Search for the cell housing the specified text and yield its (X, Y) center coordinate. 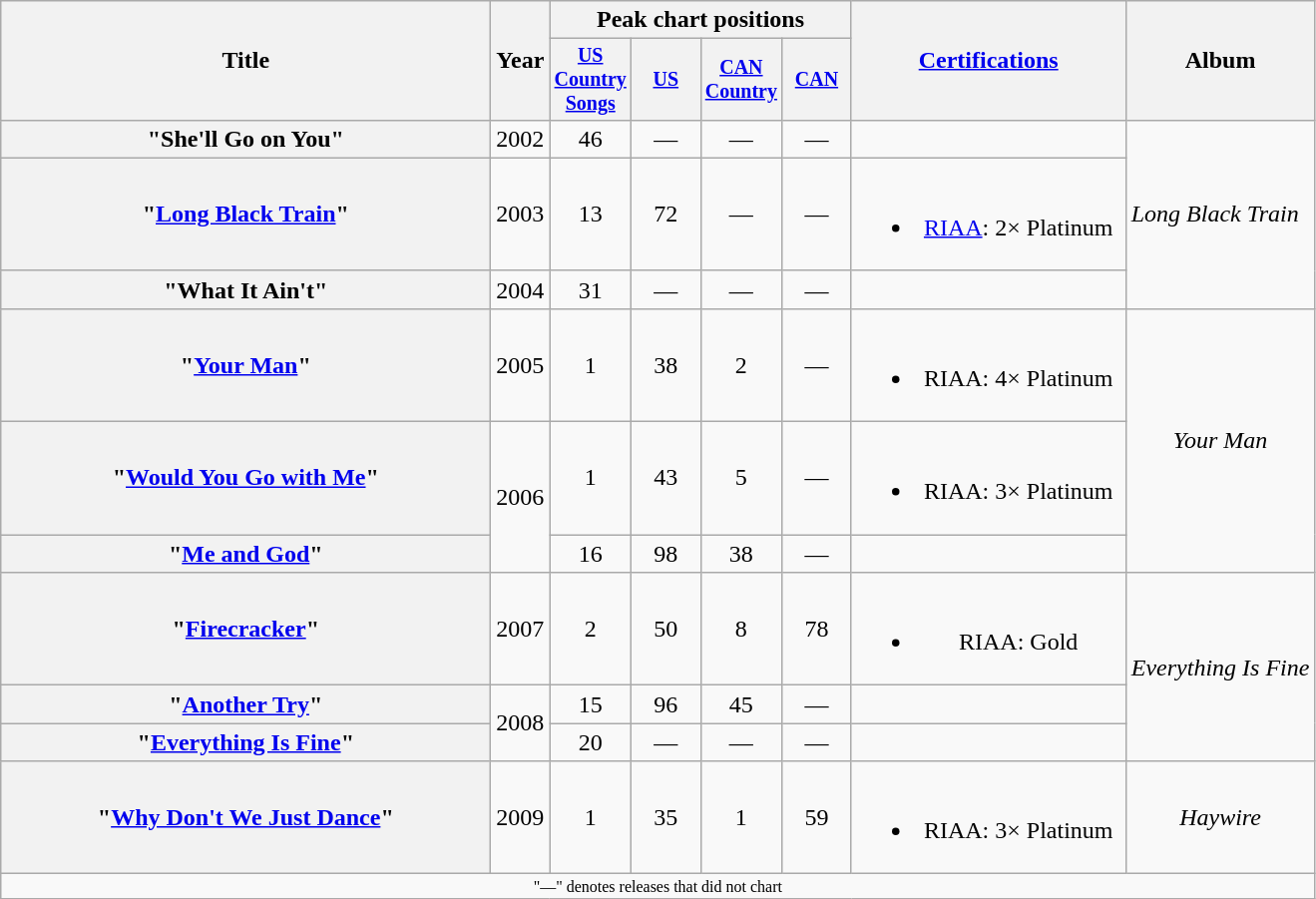
13 (591, 214)
Peak chart positions (700, 20)
CAN Country (741, 80)
96 (666, 704)
US (666, 80)
Year (521, 61)
Everything Is Fine (1220, 667)
2005 (521, 365)
"Firecracker" (245, 629)
5 (741, 479)
35 (666, 818)
"Your Man" (245, 365)
16 (591, 554)
Certifications (988, 61)
2008 (521, 723)
2003 (521, 214)
2002 (521, 139)
"Another Try" (245, 704)
8 (741, 629)
"She'll Go on You" (245, 139)
US Country Songs (591, 80)
98 (666, 554)
78 (816, 629)
Album (1220, 61)
"Would You Go with Me" (245, 479)
72 (666, 214)
"Me and God" (245, 554)
20 (591, 742)
15 (591, 704)
"—" denotes releases that did not chart (658, 886)
2006 (521, 497)
RIAA: 4× Platinum (988, 365)
CAN (816, 80)
RIAA: 2× Platinum (988, 214)
45 (741, 704)
Long Black Train (1220, 214)
RIAA: Gold (988, 629)
Title (245, 61)
"What It Ain't" (245, 289)
2009 (521, 818)
46 (591, 139)
"Why Don't We Just Dance" (245, 818)
59 (816, 818)
2007 (521, 629)
50 (666, 629)
31 (591, 289)
Haywire (1220, 818)
2004 (521, 289)
Your Man (1220, 440)
"Long Black Train" (245, 214)
"Everything Is Fine" (245, 742)
43 (666, 479)
